From the cell containing the given text, extract its center point as (x, y) coordinate. 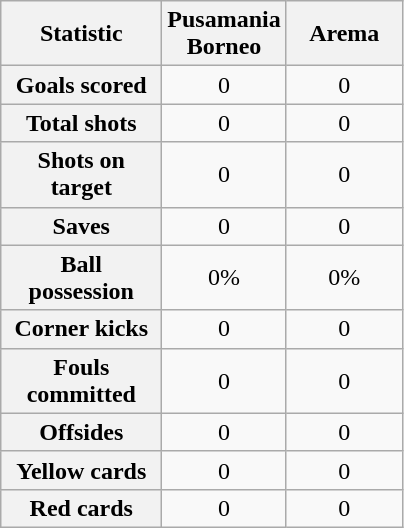
Arema (344, 34)
Saves (82, 226)
Total shots (82, 123)
Offsides (82, 432)
Shots on target (82, 174)
Fouls committed (82, 380)
Statistic (82, 34)
Red cards (82, 508)
Goals scored (82, 85)
Pusamania Borneo (224, 34)
Yellow cards (82, 470)
Corner kicks (82, 329)
Ball possession (82, 278)
